For the text-containing cell, return its midpoint in (x, y) coordinate format. 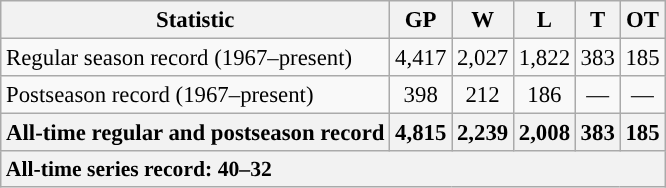
W (483, 20)
Statistic (196, 20)
Regular season record (1967–present) (196, 58)
2,008 (544, 133)
2,239 (483, 133)
4,417 (421, 58)
Postseason record (1967–present) (196, 95)
OT (642, 20)
1,822 (544, 58)
2,027 (483, 58)
T (598, 20)
GP (421, 20)
212 (483, 95)
398 (421, 95)
All-time regular and postseason record (196, 133)
All-time series record: 40–32 (333, 169)
186 (544, 95)
4,815 (421, 133)
L (544, 20)
